Search for the cell housing the specified text and yield its [x, y] center coordinate. 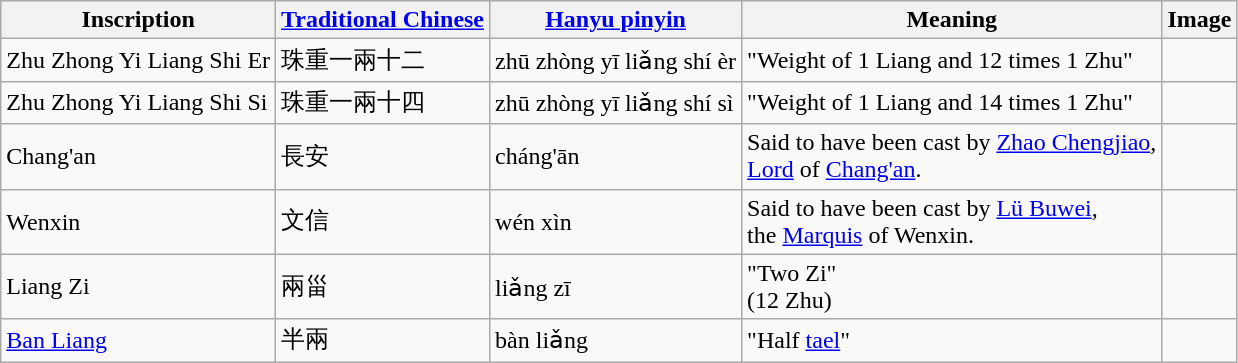
zhū zhòng yī liǎng shí èr [616, 60]
"Weight of 1 Liang and 14 times 1 Zhu" [952, 102]
zhū zhòng yī liǎng shí sì [616, 102]
Said to have been cast by Lü Buwei,the Marquis of Wenxin. [952, 222]
Liang Zi [138, 286]
Traditional Chinese [383, 20]
Chang'an [138, 156]
bàn liǎng [616, 340]
長安 [383, 156]
cháng'ān [616, 156]
"Weight of 1 Liang and 12 times 1 Zhu" [952, 60]
Ban Liang [138, 340]
Hanyu pinyin [616, 20]
Inscription [138, 20]
兩甾 [383, 286]
wén xìn [616, 222]
Wenxin [138, 222]
Zhu Zhong Yi Liang Shi Er [138, 60]
文信 [383, 222]
"Two Zi"(12 Zhu) [952, 286]
珠重一兩十二 [383, 60]
珠重一兩十四 [383, 102]
Meaning [952, 20]
Zhu Zhong Yi Liang Shi Si [138, 102]
"Half tael" [952, 340]
半兩 [383, 340]
liǎng zī [616, 286]
Image [1200, 20]
Said to have been cast by Zhao Chengjiao,Lord of Chang'an. [952, 156]
